Return the [x, y] coordinate for the center point of the cell that contains the specified text.  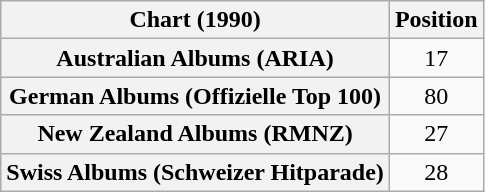
17 [436, 58]
New Zealand Albums (RMNZ) [196, 134]
Swiss Albums (Schweizer Hitparade) [196, 172]
German Albums (Offizielle Top 100) [196, 96]
Position [436, 20]
80 [436, 96]
28 [436, 172]
Australian Albums (ARIA) [196, 58]
Chart (1990) [196, 20]
27 [436, 134]
